Output the [X, Y] coordinate of the center of the cell containing the given text.  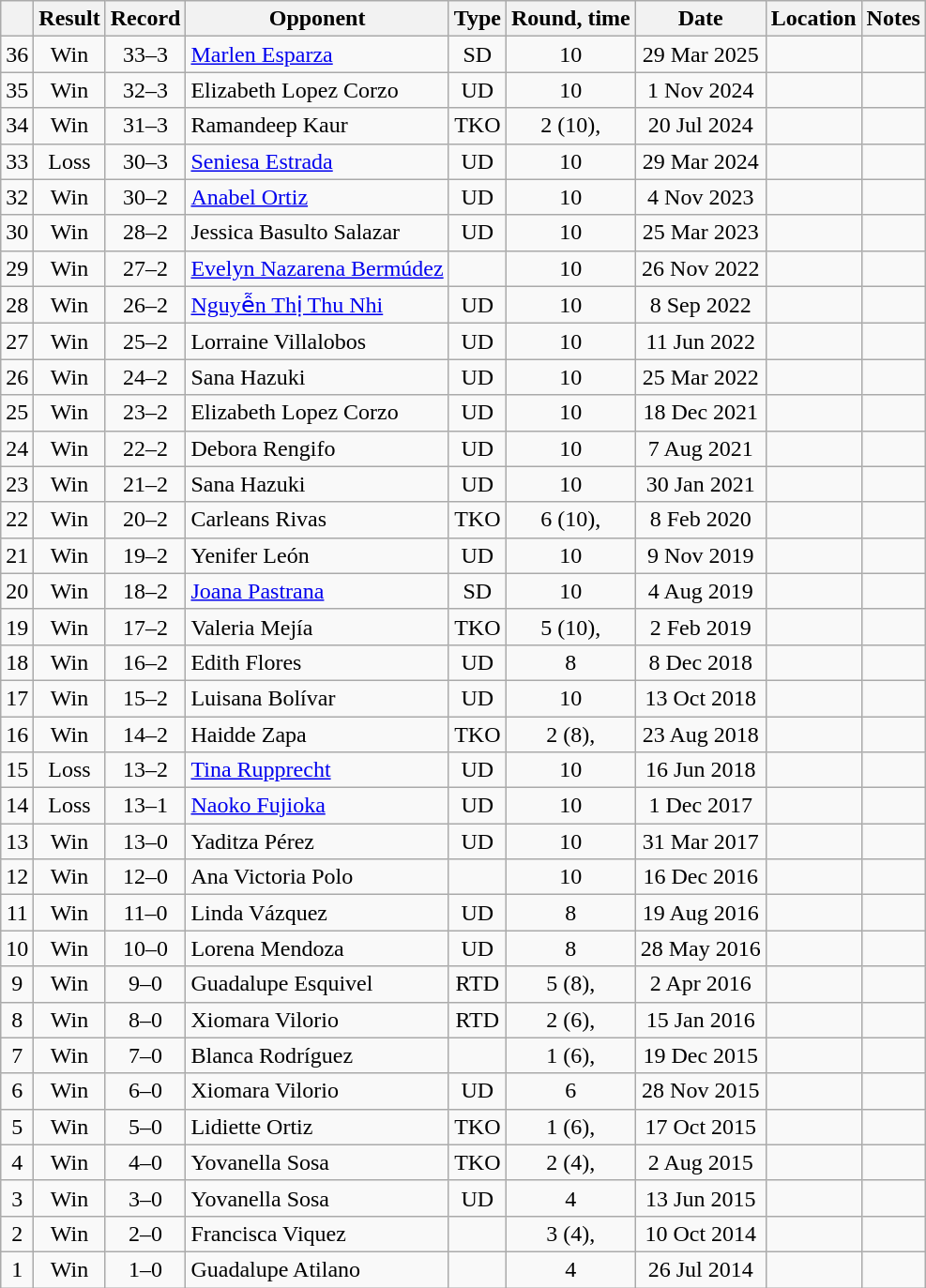
32 [17, 197]
30 [17, 233]
26 Jul 2014 [700, 1269]
5 [17, 1127]
28 May 2016 [700, 948]
7–0 [145, 1055]
Lidiette Ortiz [317, 1127]
8–0 [145, 1020]
15 [17, 770]
15 Jan 2016 [700, 1020]
Marlen Esparza [317, 54]
16 Dec 2016 [700, 877]
Lorraine Villalobos [317, 341]
Location [813, 19]
26–2 [145, 305]
2 Apr 2016 [700, 984]
9 Nov 2019 [700, 555]
13–0 [145, 841]
2 [17, 1234]
23 Aug 2018 [700, 735]
28 Nov 2015 [700, 1091]
Notes [893, 19]
30–2 [145, 197]
33 [17, 161]
Opponent [317, 19]
9 [17, 984]
7 Aug 2021 [700, 448]
18–2 [145, 591]
2 (4), [570, 1162]
Yaditza Pérez [317, 841]
3 (4), [570, 1234]
4 Nov 2023 [700, 197]
16 Jun 2018 [700, 770]
27–2 [145, 268]
Anabel Ortiz [317, 197]
11 Jun 2022 [700, 341]
Guadalupe Atilano [317, 1269]
13 [17, 841]
1–0 [145, 1269]
36 [17, 54]
30 Jan 2021 [700, 484]
2 (8), [570, 735]
Haidde Zapa [317, 735]
Ramandeep Kaur [317, 126]
29 Mar 2024 [700, 161]
26 [17, 377]
13 Jun 2015 [700, 1198]
19 Aug 2016 [700, 913]
Valeria Mejía [317, 627]
1 Nov 2024 [700, 90]
9–0 [145, 984]
18 Dec 2021 [700, 413]
13–1 [145, 806]
19 Dec 2015 [700, 1055]
16–2 [145, 662]
7 [17, 1055]
Tina Rupprecht [317, 770]
25 [17, 413]
Type [477, 19]
Jessica Basulto Salazar [317, 233]
2 Feb 2019 [700, 627]
Lorena Mendoza [317, 948]
12–0 [145, 877]
15–2 [145, 698]
6 (10), [570, 520]
10–0 [145, 948]
11 [17, 913]
2 Aug 2015 [700, 1162]
8 Feb 2020 [700, 520]
Francisca Viquez [317, 1234]
10 Oct 2014 [700, 1234]
Result [69, 19]
1 [17, 1269]
Yenifer León [317, 555]
25–2 [145, 341]
19–2 [145, 555]
14 [17, 806]
5 (10), [570, 627]
2 (10), [570, 126]
Round, time [570, 19]
35 [17, 90]
18 [17, 662]
29 Mar 2025 [700, 54]
Nguyễn Thị Thu Nhi [317, 305]
Seniesa Estrada [317, 161]
3 [17, 1198]
2–0 [145, 1234]
20–2 [145, 520]
5–0 [145, 1127]
29 [17, 268]
24–2 [145, 377]
25 Mar 2023 [700, 233]
22–2 [145, 448]
19 [17, 627]
Linda Vázquez [317, 913]
Edith Flores [317, 662]
31 Mar 2017 [700, 841]
23–2 [145, 413]
6–0 [145, 1091]
Date [700, 19]
16 [17, 735]
20 [17, 591]
11–0 [145, 913]
21–2 [145, 484]
21 [17, 555]
20 Jul 2024 [700, 126]
32–3 [145, 90]
5 (8), [570, 984]
22 [17, 520]
Ana Victoria Polo [317, 877]
33–3 [145, 54]
12 [17, 877]
Blanca Rodríguez [317, 1055]
14–2 [145, 735]
8 Dec 2018 [700, 662]
28–2 [145, 233]
2 (6), [570, 1020]
Carleans Rivas [317, 520]
Guadalupe Esquivel [317, 984]
25 Mar 2022 [700, 377]
Naoko Fujioka [317, 806]
27 [17, 341]
17 [17, 698]
28 [17, 305]
13 Oct 2018 [700, 698]
4 Aug 2019 [700, 591]
Record [145, 19]
26 Nov 2022 [700, 268]
23 [17, 484]
4–0 [145, 1162]
Joana Pastrana [317, 591]
34 [17, 126]
30–3 [145, 161]
17 Oct 2015 [700, 1127]
Evelyn Nazarena Bermúdez [317, 268]
1 Dec 2017 [700, 806]
17–2 [145, 627]
Debora Rengifo [317, 448]
13–2 [145, 770]
3–0 [145, 1198]
Luisana Bolívar [317, 698]
24 [17, 448]
31–3 [145, 126]
8 Sep 2022 [700, 305]
